Locate the cell with the specified text and output its (x, y) center coordinate. 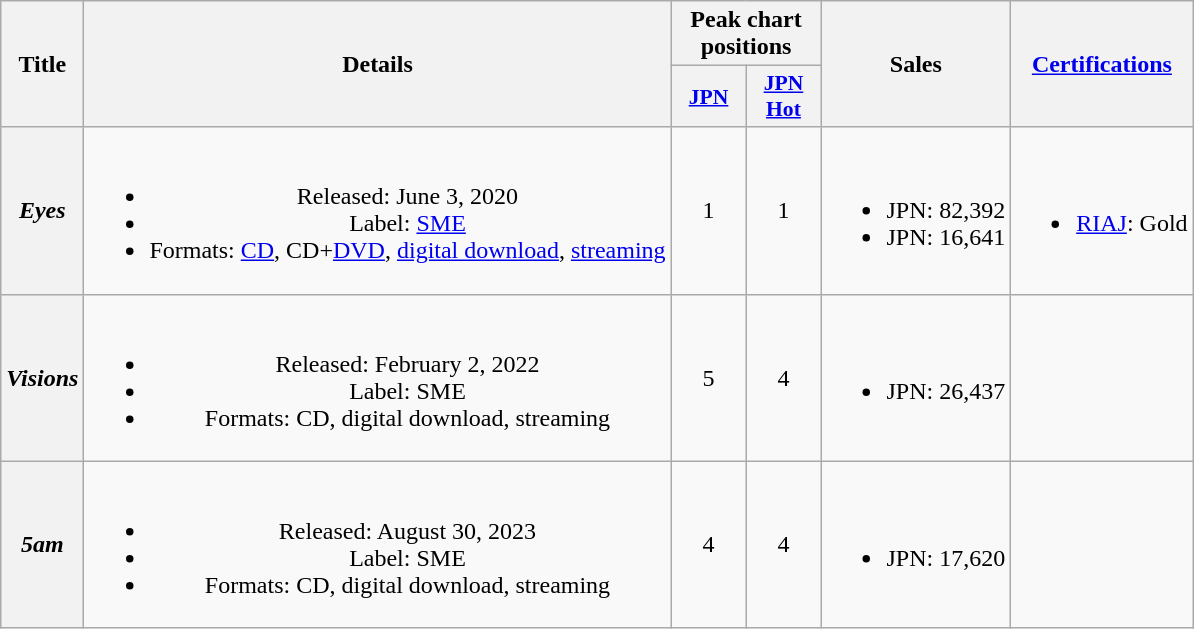
Title (42, 64)
Released: June 3, 2020Label: SMEFormats: CD, CD+DVD, digital download, streaming (378, 210)
Visions (42, 378)
Certifications (1102, 64)
JPNHot (784, 96)
Released: August 30, 2023Label: SMEFormats: CD, digital download, streaming (378, 544)
Details (378, 64)
JPN: 82,392 JPN: 16,641 (916, 210)
Sales (916, 64)
5 (708, 378)
5am (42, 544)
JPN: 26,437 (916, 378)
Peak chartpositions (746, 34)
JPN (708, 96)
JPN: 17,620 (916, 544)
Released: February 2, 2022Label: SMEFormats: CD, digital download, streaming (378, 378)
Eyes (42, 210)
RIAJ: Gold (1102, 210)
